From the cell containing the given text, extract its center point as [x, y] coordinate. 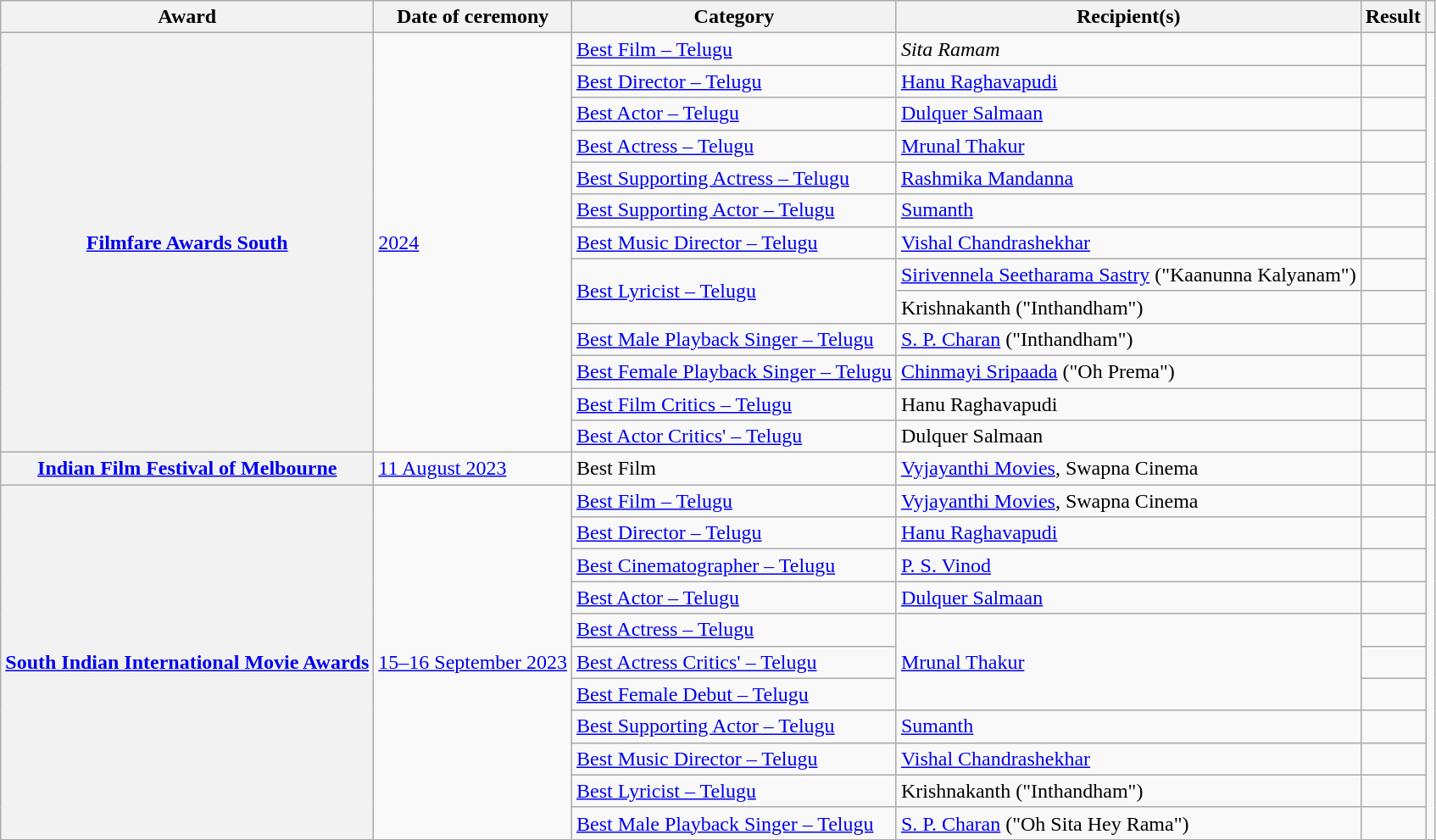
Best Cinematographer – Telugu [734, 565]
Sita Ramam [1128, 49]
Rashmika Mandanna [1128, 178]
Recipient(s) [1128, 17]
Category [734, 17]
Best Actor Critics' – Telugu [734, 437]
Best Film Critics – Telugu [734, 404]
P. S. Vinod [1128, 565]
Best Film [734, 469]
Best Supporting Actress – Telugu [734, 178]
15–16 September 2023 [473, 663]
Result [1393, 17]
S. P. Charan ("Inthandham") [1128, 339]
Best Female Playback Singer – Telugu [734, 371]
Sirivennela Seetharama Sastry ("Kaanunna Kalyanam") [1128, 275]
2024 [473, 242]
Award [187, 17]
Indian Film Festival of Melbourne [187, 469]
South Indian International Movie Awards [187, 663]
Filmfare Awards South [187, 242]
11 August 2023 [473, 469]
Date of ceremony [473, 17]
Best Actress Critics' – Telugu [734, 662]
Chinmayi Sripaada ("Oh Prema") [1128, 371]
S. P. Charan ("Oh Sita Hey Rama") [1128, 823]
Best Female Debut – Telugu [734, 694]
